Pinpoint the cell where the given text exists, returning its [X, Y] midpoint coordinate. 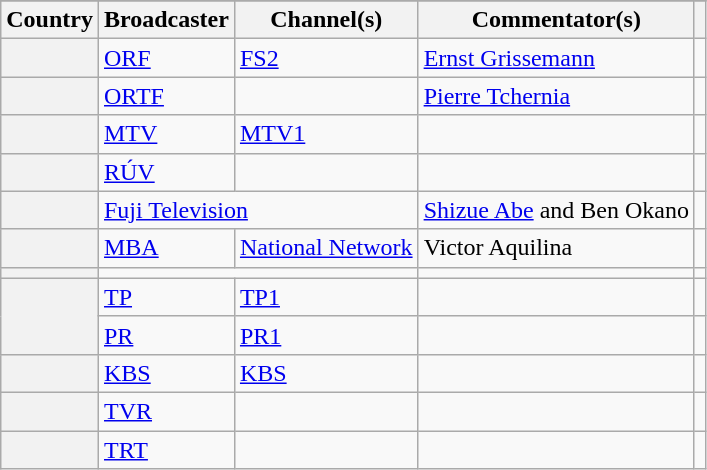
TP1 [326, 297]
Ernst Grissemann [556, 58]
Fuji Television [258, 210]
MTV [166, 134]
Country [50, 20]
MBA [166, 248]
FS2 [326, 58]
MTV1 [326, 134]
RÚV [166, 172]
TP [166, 297]
ORTF [166, 96]
Pierre Tchernia [556, 96]
Channel(s) [326, 20]
ORF [166, 58]
Shizue Abe and Ben Okano [556, 210]
National Network [326, 248]
Broadcaster [166, 20]
PR1 [326, 335]
TVR [166, 411]
Commentator(s) [556, 20]
TRT [166, 449]
Victor Aquilina [556, 248]
PR [166, 335]
